Detect which cell encompasses the target text, then output its (x, y) center coordinate. 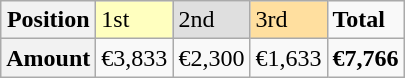
€7,766 (366, 58)
Total (366, 20)
€2,300 (212, 58)
Amount (48, 58)
Position (48, 20)
2nd (212, 20)
3rd (288, 20)
€3,833 (134, 58)
1st (134, 20)
€1,633 (288, 58)
